Provide the [X, Y] coordinate of the cell's center where the given text is located.  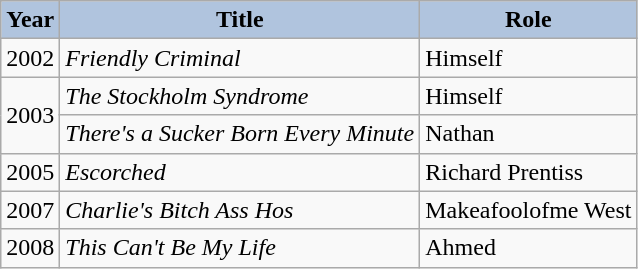
2005 [30, 172]
Title [240, 20]
2008 [30, 248]
Friendly Criminal [240, 58]
The Stockholm Syndrome [240, 96]
Year [30, 20]
2007 [30, 210]
This Can't Be My Life [240, 248]
Makeafoolofme West [528, 210]
2002 [30, 58]
2003 [30, 115]
There's a Sucker Born Every Minute [240, 134]
Role [528, 20]
Charlie's Bitch Ass Hos [240, 210]
Escorched [240, 172]
Richard Prentiss [528, 172]
Ahmed [528, 248]
Nathan [528, 134]
